Determine the [X, Y] coordinate at the center of the cell enclosing the given text.  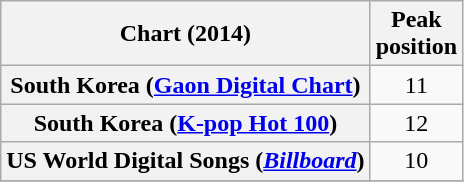
South Korea (Gaon Digital Chart) [186, 85]
11 [416, 85]
US World Digital Songs (Billboard) [186, 161]
South Korea (K-pop Hot 100) [186, 123]
10 [416, 161]
Peakposition [416, 34]
12 [416, 123]
Chart (2014) [186, 34]
